Search for the cell housing the specified text and yield its (X, Y) center coordinate. 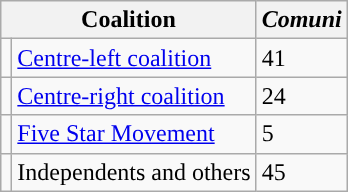
5 (302, 134)
Comuni (302, 20)
Centre-right coalition (134, 96)
Centre-left coalition (134, 58)
41 (302, 58)
24 (302, 96)
Independents and others (134, 172)
Five Star Movement (134, 134)
45 (302, 172)
Coalition (128, 20)
